Determine the (X, Y) coordinate at the center of the cell enclosing the given text.  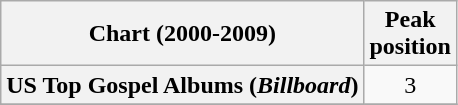
3 (410, 85)
US Top Gospel Albums (Billboard) (182, 85)
Peakposition (410, 34)
Chart (2000-2009) (182, 34)
